Find where the given text appears and provide that cell's center as (X, Y) coordinate. 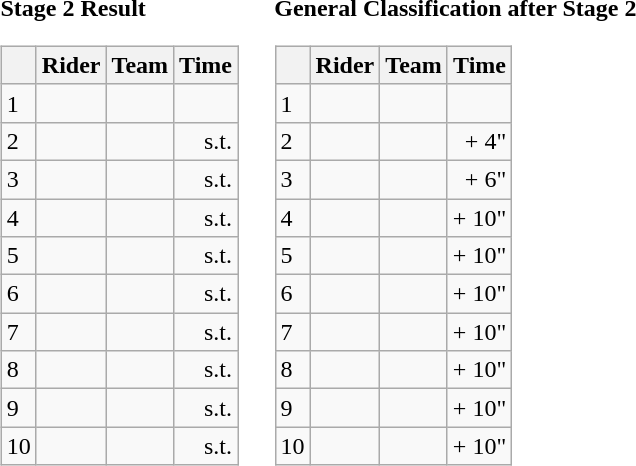
+ 6" (479, 179)
+ 4" (479, 141)
